Capture the cell that displays the provided text and extract its [x, y] central coordinate. 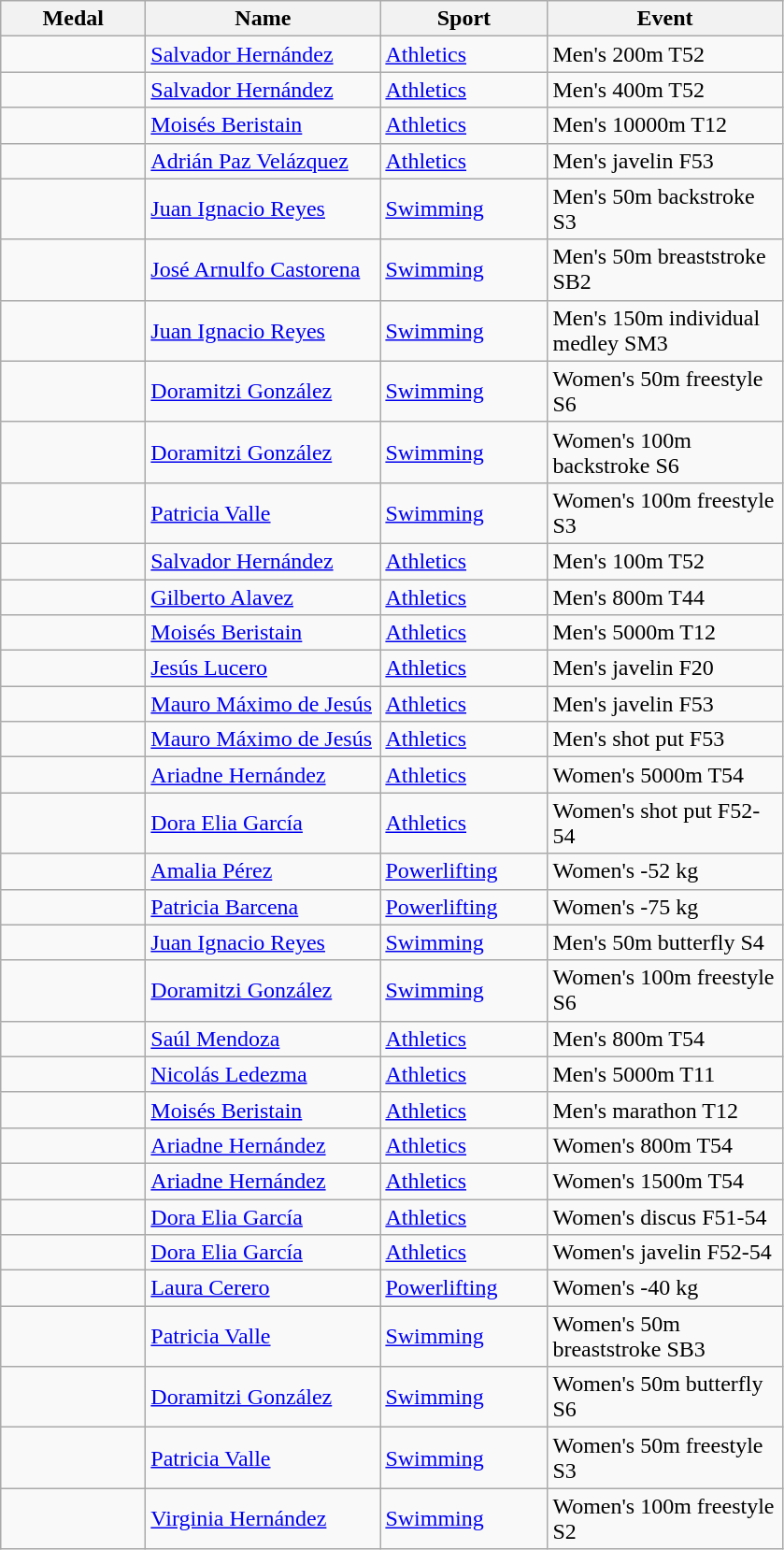
Jesús Lucero [264, 668]
Men's 200m T52 [665, 54]
Women's 100m freestyle S6 [665, 991]
Women's 50m freestyle S3 [665, 1458]
Medal [73, 19]
Women's 1500m T54 [665, 1181]
Men's 800m T44 [665, 597]
Men's 50m backstroke S3 [665, 209]
Women's javelin F52-54 [665, 1253]
Nicolás Ledezma [264, 1074]
Women's 100m backstroke S6 [665, 452]
Men's javelin F20 [665, 668]
Women's 5000m T54 [665, 775]
Name [264, 19]
Laura Cerero [264, 1288]
Men's 5000m T12 [665, 633]
Men's marathon T12 [665, 1110]
Women's 50m butterfly S6 [665, 1397]
Men's 800m T54 [665, 1039]
Women's 50m breaststroke SB3 [665, 1337]
Women's 100m freestyle S3 [665, 512]
Gilberto Alavez [264, 597]
José Arnulfo Castorena [264, 269]
Men's 50m breaststroke SB2 [665, 269]
Virginia Hernández [264, 1518]
Sport [463, 19]
Women's -75 kg [665, 907]
Amalia Pérez [264, 871]
Women's 800m T54 [665, 1145]
Women's -40 kg [665, 1288]
Women's 50m freestyle S6 [665, 391]
Men's 5000m T11 [665, 1074]
Women's discus F51-54 [665, 1216]
Men's 150m individual medley SM3 [665, 331]
Men's 10000m T12 [665, 125]
Women's -52 kg [665, 871]
Women's shot put F52-54 [665, 823]
Saúl Mendoza [264, 1039]
Patricia Barcena [264, 907]
Adrián Paz Velázquez [264, 161]
Men's shot put F53 [665, 739]
Men's 50m butterfly S4 [665, 942]
Men's 100m T52 [665, 561]
Men's 400m T52 [665, 90]
Women's 100m freestyle S2 [665, 1518]
Event [665, 19]
